Extract the (X, Y) coordinate from the center of the cell holding the provided text.  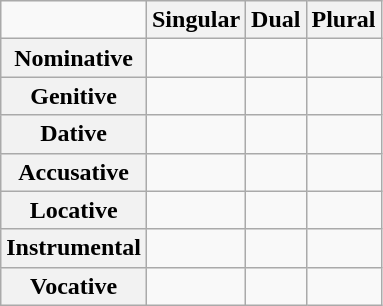
Accusative (74, 172)
Dual (276, 20)
Instrumental (74, 248)
Dative (74, 134)
Genitive (74, 96)
Nominative (74, 58)
Singular (196, 20)
Vocative (74, 286)
Plural (344, 20)
Locative (74, 210)
